Return (X, Y) of the center of cell containing provided text 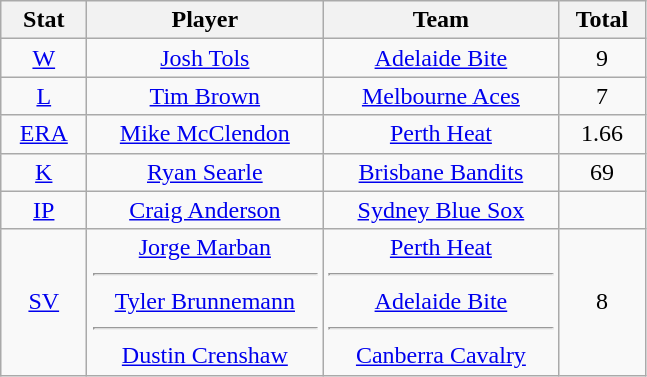
W (44, 58)
L (44, 96)
69 (602, 172)
Brisbane Bandits (441, 172)
SV (44, 302)
Stat (44, 20)
Mike McClendon (205, 134)
Craig Anderson (205, 210)
7 (602, 96)
IP (44, 210)
ERA (44, 134)
8 (602, 302)
Jorge MarbanTyler BrunnemannDustin Crenshaw (205, 302)
9 (602, 58)
1.66 (602, 134)
Adelaide Bite (441, 58)
K (44, 172)
Perth Heat (441, 134)
Total (602, 20)
Ryan Searle (205, 172)
Melbourne Aces (441, 96)
Sydney Blue Sox (441, 210)
Tim Brown (205, 96)
Perth HeatAdelaide BiteCanberra Cavalry (441, 302)
Josh Tols (205, 58)
Team (441, 20)
Player (205, 20)
